Determine the [X, Y] coordinate at the center of the cell enclosing the given text.  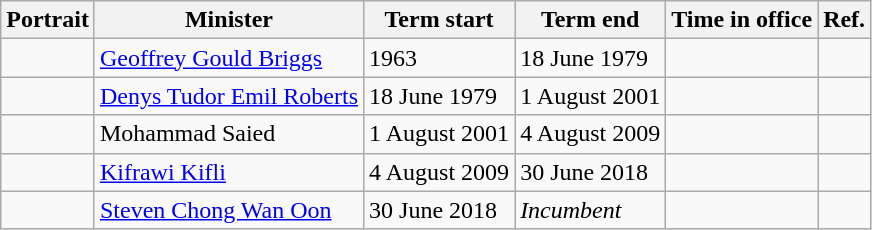
Portrait [48, 20]
Geoffrey Gould Briggs [228, 58]
Incumbent [590, 210]
Kifrawi Kifli [228, 172]
Ref. [844, 20]
Denys Tudor Emil Roberts [228, 96]
Steven Chong Wan Oon [228, 210]
Mohammad Saied [228, 134]
Minister [228, 20]
1963 [440, 58]
Time in office [742, 20]
Term end [590, 20]
Term start [440, 20]
